For the text-containing cell, return its midpoint in (X, Y) coordinate format. 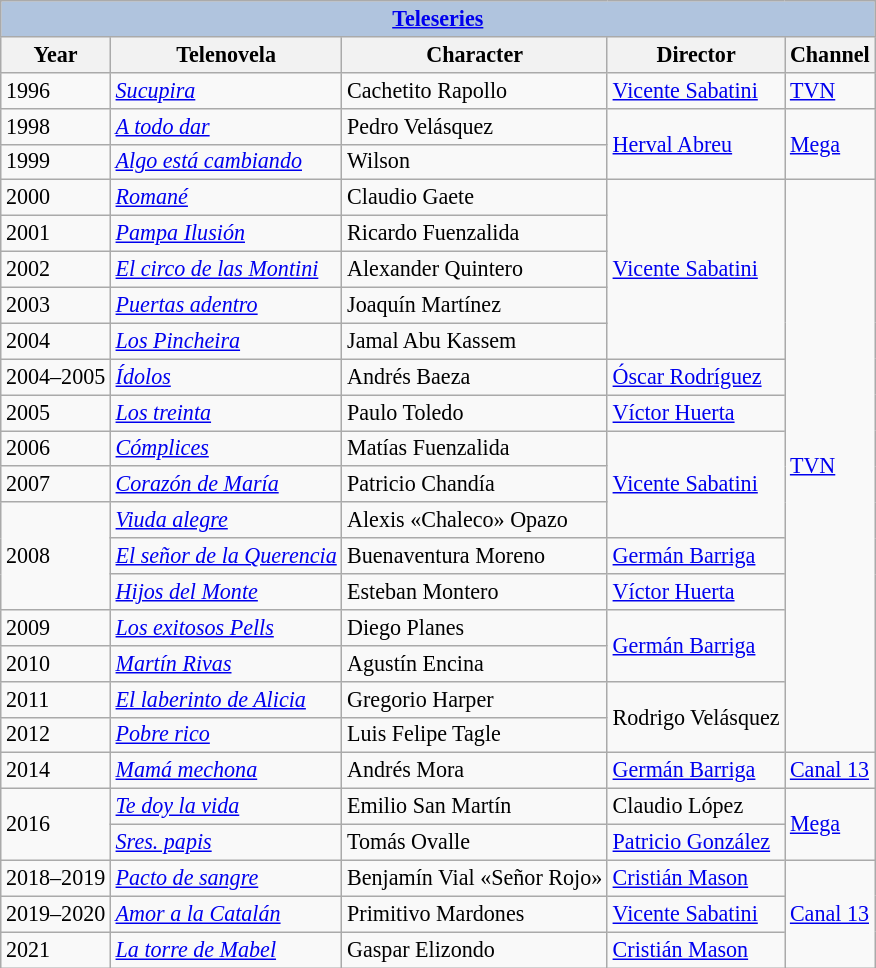
El circo de las Montini (226, 269)
Paulo Toledo (475, 412)
2004 (56, 341)
Character (475, 54)
Wilson (475, 162)
Los exitosos Pells (226, 627)
1999 (56, 162)
2008 (56, 556)
Hijos del Monte (226, 591)
Cómplices (226, 448)
2018–2019 (56, 878)
Pacto de sangre (226, 878)
2003 (56, 305)
Ídolos (226, 377)
Pampa Ilusión (226, 233)
Gregorio Harper (475, 699)
Andrés Baeza (475, 377)
Pedro Velásquez (475, 126)
Rodrigo Velásquez (696, 717)
Puertas adentro (226, 305)
2000 (56, 198)
Claudio Gaete (475, 198)
Corazón de María (226, 484)
Patricio Chandía (475, 484)
2009 (56, 627)
Diego Planes (475, 627)
Agustín Encina (475, 663)
Gaspar Elizondo (475, 950)
Teleseries (438, 18)
2016 (56, 824)
Algo está cambiando (226, 162)
Claudio López (696, 806)
2001 (56, 233)
Primitivo Mardones (475, 914)
Herval Abreu (696, 144)
2012 (56, 735)
Alexander Quintero (475, 269)
Te doy la vida (226, 806)
Los Pincheira (226, 341)
Los treinta (226, 412)
Amor a la Catalán (226, 914)
Óscar Rodríguez (696, 377)
2004–2005 (56, 377)
Sucupira (226, 90)
Director (696, 54)
Channel (830, 54)
Buenaventura Moreno (475, 556)
2007 (56, 484)
Tomás Ovalle (475, 842)
Emilio San Martín (475, 806)
2014 (56, 771)
El laberinto de Alicia (226, 699)
Benjamín Vial «Señor Rojo» (475, 878)
Matías Fuenzalida (475, 448)
2010 (56, 663)
2002 (56, 269)
La torre de Mabel (226, 950)
El señor de la Querencia (226, 556)
Luis Felipe Tagle (475, 735)
1996 (56, 90)
Martín Rivas (226, 663)
2006 (56, 448)
A todo dar (226, 126)
Patricio González (696, 842)
Viuda alegre (226, 520)
Alexis «Chaleco» Opazo (475, 520)
2005 (56, 412)
Jamal Abu Kassem (475, 341)
Sres. papis (226, 842)
1998 (56, 126)
Cachetito Rapollo (475, 90)
2011 (56, 699)
Year (56, 54)
Esteban Montero (475, 591)
Telenovela (226, 54)
2021 (56, 950)
Ricardo Fuenzalida (475, 233)
Joaquín Martínez (475, 305)
Mamá mechona (226, 771)
2019–2020 (56, 914)
Pobre rico (226, 735)
Romané (226, 198)
Andrés Mora (475, 771)
